Search for the cell housing the specified text and yield its [x, y] center coordinate. 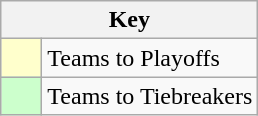
Key [130, 20]
Teams to Tiebreakers [150, 96]
Teams to Playoffs [150, 58]
